Find where the given text appears and provide that cell's center as [X, Y] coordinate. 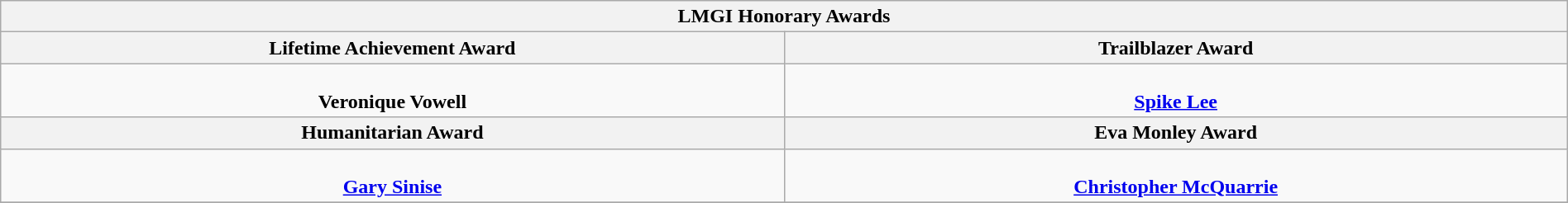
LMGI Honorary Awards [784, 17]
Christopher McQuarrie [1176, 175]
Veronique Vowell [392, 91]
Lifetime Achievement Award [392, 48]
Trailblazer Award [1176, 48]
Gary Sinise [392, 175]
Humanitarian Award [392, 133]
Spike Lee [1176, 91]
Eva Monley Award [1176, 133]
